Identify which cell holds the provided text, then report its [X, Y] central coordinate. 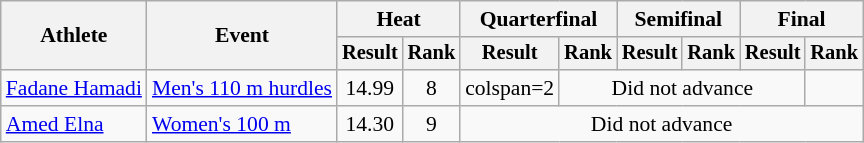
Event [242, 36]
Quarterfinal [538, 19]
8 [432, 88]
Semifinal [678, 19]
Heat [398, 19]
Athlete [74, 36]
14.99 [370, 88]
Women's 100 m [242, 124]
Amed Elna [74, 124]
9 [432, 124]
Fadane Hamadi [74, 88]
Final [802, 19]
Men's 110 m hurdles [242, 88]
colspan=2 [510, 88]
14.30 [370, 124]
